Detect which cell encompasses the target text, then output its [x, y] center coordinate. 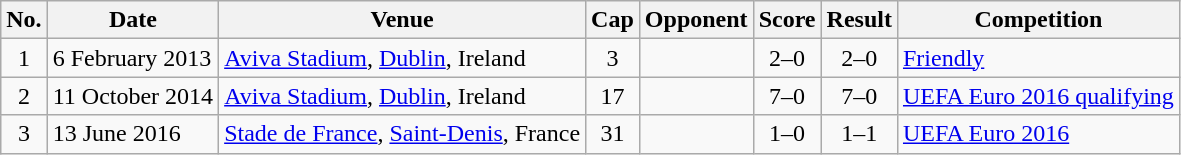
11 October 2014 [132, 96]
Score [787, 20]
UEFA Euro 2016 [1038, 134]
31 [613, 134]
Competition [1038, 20]
Stade de France, Saint-Denis, France [402, 134]
No. [24, 20]
Friendly [1038, 58]
Result [859, 20]
13 June 2016 [132, 134]
2 [24, 96]
1–0 [787, 134]
Date [132, 20]
1–1 [859, 134]
Venue [402, 20]
17 [613, 96]
Cap [613, 20]
6 February 2013 [132, 58]
Opponent [696, 20]
1 [24, 58]
UEFA Euro 2016 qualifying [1038, 96]
